For the text-containing cell, return its midpoint in [X, Y] coordinate format. 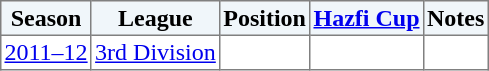
Hazfi Cup [367, 18]
Season [46, 18]
Position [265, 18]
League [155, 18]
Notes [456, 18]
3rd Division [155, 52]
2011–12 [46, 52]
